Provide the [x, y] coordinate of the cell's center where the given text is located.  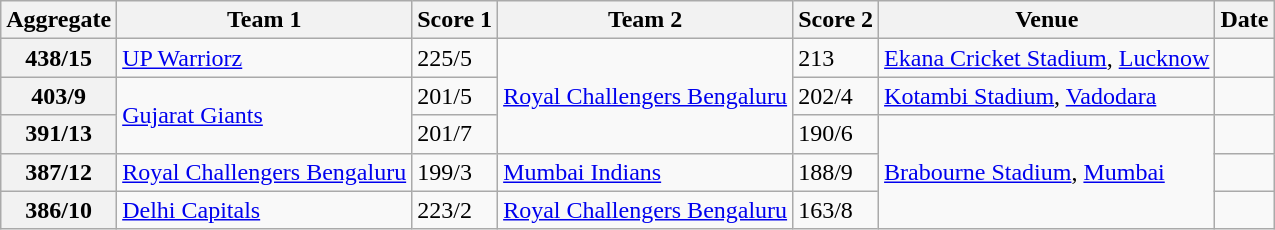
202/4 [836, 96]
213 [836, 58]
Gujarat Giants [264, 115]
190/6 [836, 134]
Aggregate [59, 20]
163/8 [836, 210]
438/15 [59, 58]
Score 1 [455, 20]
403/9 [59, 96]
386/10 [59, 210]
Ekana Cricket Stadium, Lucknow [1047, 58]
Score 2 [836, 20]
225/5 [455, 58]
Delhi Capitals [264, 210]
Venue [1047, 20]
188/9 [836, 172]
Team 2 [646, 20]
223/2 [455, 210]
Mumbai Indians [646, 172]
Kotambi Stadium, Vadodara [1047, 96]
Brabourne Stadium, Mumbai [1047, 172]
Team 1 [264, 20]
199/3 [455, 172]
UP Warriorz [264, 58]
391/13 [59, 134]
201/7 [455, 134]
Date [1244, 20]
387/12 [59, 172]
201/5 [455, 96]
